Find where the given text appears and provide that cell's center as [x, y] coordinate. 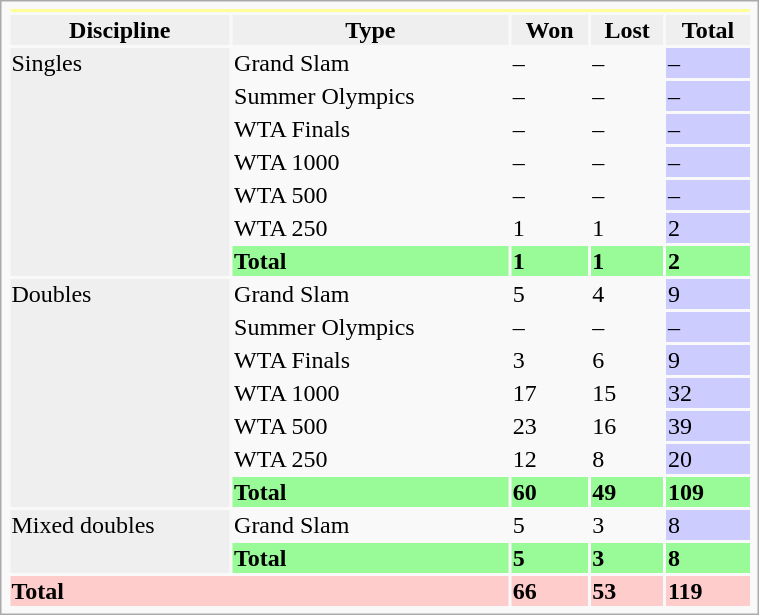
53 [628, 591]
Lost [628, 30]
6 [628, 360]
15 [628, 393]
Won [550, 30]
109 [708, 492]
39 [708, 426]
17 [550, 393]
49 [628, 492]
16 [628, 426]
4 [628, 294]
119 [708, 591]
Doubles [120, 393]
23 [550, 426]
66 [550, 591]
12 [550, 459]
Singles [120, 162]
60 [550, 492]
32 [708, 393]
Discipline [120, 30]
Type [371, 30]
20 [708, 459]
Mixed doubles [120, 542]
